Output the [X, Y] coordinate of the center of the cell containing the given text.  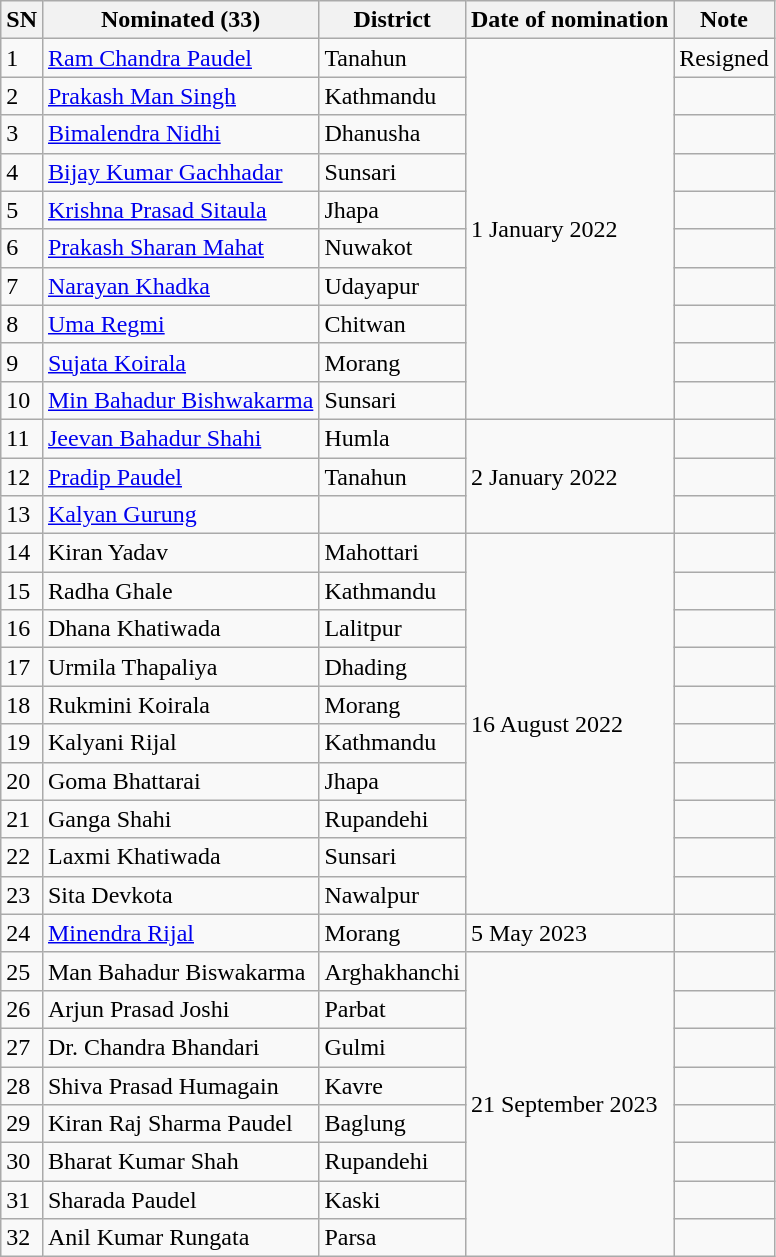
Min Bahadur Bishwakarma [180, 400]
30 [22, 1162]
Arghakhanchi [392, 971]
Nuwakot [392, 248]
16 August 2022 [569, 724]
17 [22, 667]
Dhading [392, 667]
22 [22, 857]
Shiva Prasad Humagain [180, 1085]
Resigned [724, 58]
9 [22, 362]
Bharat Kumar Shah [180, 1162]
25 [22, 971]
20 [22, 781]
16 [22, 629]
7 [22, 286]
11 [22, 438]
Uma Regmi [180, 324]
Ganga Shahi [180, 819]
Rukmini Koirala [180, 705]
29 [22, 1124]
13 [22, 515]
Parbat [392, 1009]
Krishna Prasad Sitaula [180, 210]
Sita Devkota [180, 895]
Gulmi [392, 1047]
23 [22, 895]
Parsa [392, 1238]
28 [22, 1085]
21 [22, 819]
Sharada Paudel [180, 1200]
18 [22, 705]
10 [22, 400]
Kalyan Gurung [180, 515]
Prakash Man Singh [180, 96]
Dhana Khatiwada [180, 629]
Bijay Kumar Gachhadar [180, 172]
Narayan Khadka [180, 286]
2 January 2022 [569, 476]
Baglung [392, 1124]
Kaski [392, 1200]
6 [22, 248]
Kiran Yadav [180, 553]
Kalyani Rijal [180, 743]
Anil Kumar Rungata [180, 1238]
Udayapur [392, 286]
24 [22, 933]
Kiran Raj Sharma Paudel [180, 1124]
Jeevan Bahadur Shahi [180, 438]
27 [22, 1047]
5 [22, 210]
Nawalpur [392, 895]
1 [22, 58]
Dr. Chandra Bhandari [180, 1047]
Nominated (33) [180, 20]
District [392, 20]
3 [22, 134]
Note [724, 20]
Kavre [392, 1085]
21 September 2023 [569, 1104]
4 [22, 172]
Ram Chandra Paudel [180, 58]
Minendra Rijal [180, 933]
Prakash Sharan Mahat [180, 248]
Man Bahadur Biswakarma [180, 971]
12 [22, 477]
Mahottari [392, 553]
SN [22, 20]
8 [22, 324]
Arjun Prasad Joshi [180, 1009]
Sujata Koirala [180, 362]
Lalitpur [392, 629]
2 [22, 96]
Date of nomination [569, 20]
Humla [392, 438]
1 January 2022 [569, 230]
Dhanusha [392, 134]
Goma Bhattarai [180, 781]
Pradip Paudel [180, 477]
19 [22, 743]
31 [22, 1200]
Urmila Thapaliya [180, 667]
Radha Ghale [180, 591]
Chitwan [392, 324]
32 [22, 1238]
5 May 2023 [569, 933]
14 [22, 553]
15 [22, 591]
26 [22, 1009]
Laxmi Khatiwada [180, 857]
Bimalendra Nidhi [180, 134]
